Extract the [x, y] coordinate from the center of the cell holding the provided text.  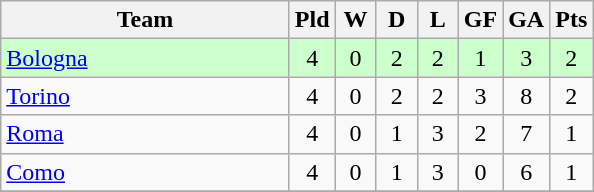
Como [146, 172]
Pld [312, 20]
8 [526, 96]
L [438, 20]
GA [526, 20]
7 [526, 134]
D [396, 20]
Torino [146, 96]
6 [526, 172]
GF [480, 20]
Pts [572, 20]
Roma [146, 134]
Bologna [146, 58]
Team [146, 20]
W [356, 20]
